Determine the [x, y] coordinate at the center of the cell enclosing the given text.  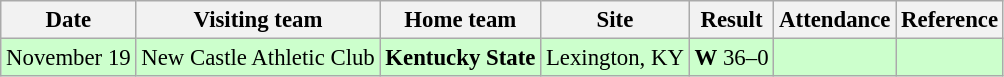
Lexington, KY [616, 58]
Site [616, 20]
Date [68, 20]
New Castle Athletic Club [258, 58]
November 19 [68, 58]
Attendance [835, 20]
Result [732, 20]
Home team [460, 20]
Visiting team [258, 20]
W 36–0 [732, 58]
Kentucky State [460, 58]
Reference [950, 20]
